Provide the (X, Y) coordinate of the cell's center where the given text is located.  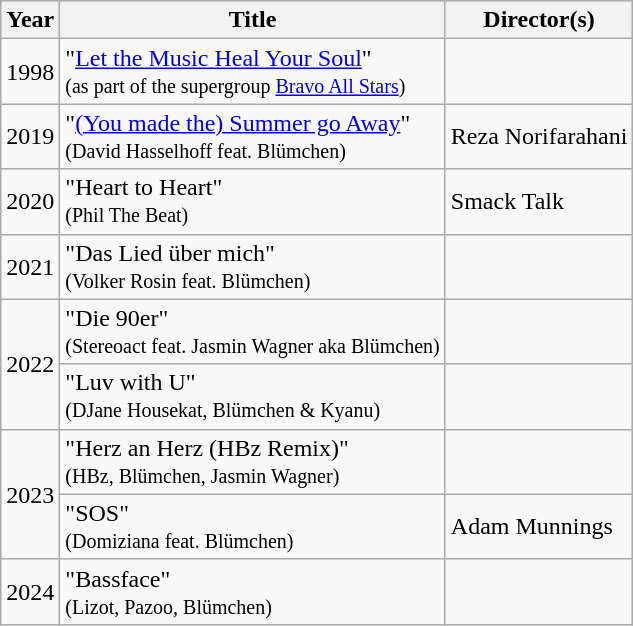
"(You made the) Summer go Away"(David Hasselhoff feat. Blümchen) (252, 136)
Adam Munnings (539, 526)
1998 (30, 72)
"Das Lied über mich"(Volker Rosin feat. Blümchen) (252, 266)
"Die 90er"(Stereoact feat. Jasmin Wagner aka Blümchen) (252, 332)
"Bassface"(Lizot, Pazoo, Blümchen) (252, 592)
2022 (30, 364)
Year (30, 20)
"Luv with U"(DJane Housekat, Blümchen & Kyanu) (252, 396)
2020 (30, 202)
2021 (30, 266)
"Heart to Heart"(Phil The Beat) (252, 202)
"SOS"(Domiziana feat. Blümchen) (252, 526)
Title (252, 20)
Reza Norifarahani (539, 136)
2019 (30, 136)
"Let the Music Heal Your Soul"(as part of the supergroup Bravo All Stars) (252, 72)
2023 (30, 494)
Director(s) (539, 20)
"Herz an Herz (HBz Remix)"(HBz, Blümchen, Jasmin Wagner) (252, 462)
Smack Talk (539, 202)
2024 (30, 592)
